Pinpoint the cell where the given text exists, returning its [X, Y] midpoint coordinate. 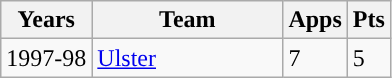
Years [46, 20]
7 [315, 58]
Pts [368, 20]
Team [188, 20]
Apps [315, 20]
1997-98 [46, 58]
5 [368, 58]
Ulster [188, 58]
